For the text-containing cell, return its midpoint in [x, y] coordinate format. 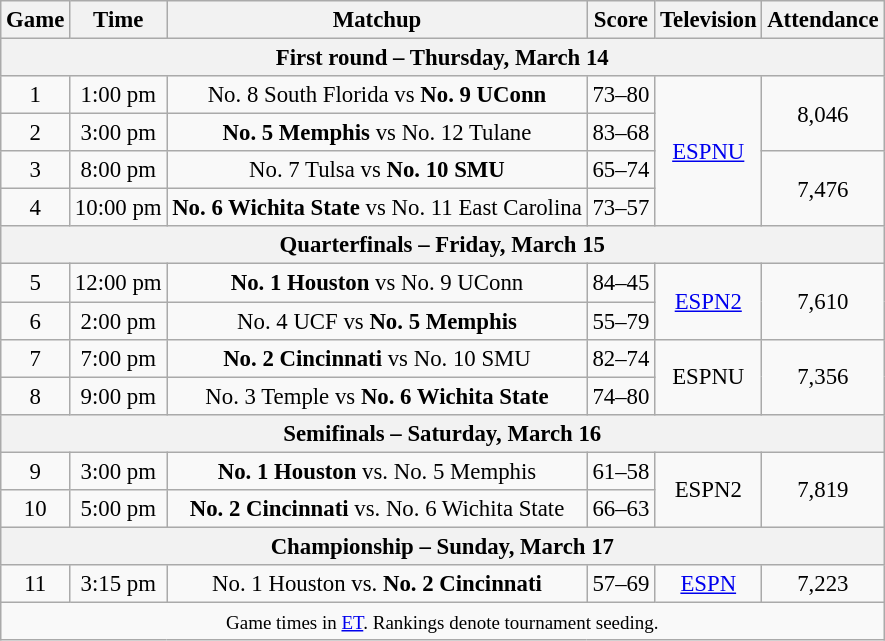
6 [36, 321]
74–80 [621, 396]
12:00 pm [118, 283]
Television [708, 20]
7,476 [823, 188]
82–74 [621, 358]
3 [36, 170]
Quarterfinals – Friday, March 15 [442, 245]
8,046 [823, 114]
ESPN [708, 584]
7:00 pm [118, 358]
7 [36, 358]
10:00 pm [118, 208]
10 [36, 509]
No. 1 Houston vs. No. 2 Cincinnati [377, 584]
Score [621, 20]
66–63 [621, 509]
Time [118, 20]
5 [36, 283]
Attendance [823, 20]
9:00 pm [118, 396]
3:15 pm [118, 584]
No. 2 Cincinnati vs No. 10 SMU [377, 358]
7,610 [823, 302]
No. 1 Houston vs. No. 5 Memphis [377, 471]
No. 8 South Florida vs No. 9 UConn [377, 95]
8 [36, 396]
First round – Thursday, March 14 [442, 58]
No. 1 Houston vs No. 9 UConn [377, 283]
Game [36, 20]
83–68 [621, 133]
1 [36, 95]
7,356 [823, 376]
11 [36, 584]
5:00 pm [118, 509]
7,819 [823, 490]
55–79 [621, 321]
84–45 [621, 283]
No. 7 Tulsa vs No. 10 SMU [377, 170]
7,223 [823, 584]
73–57 [621, 208]
65–74 [621, 170]
No. 6 Wichita State vs No. 11 East Carolina [377, 208]
2:00 pm [118, 321]
61–58 [621, 471]
Game times in ET. Rankings denote tournament seeding. [442, 621]
No. 2 Cincinnati vs. No. 6 Wichita State [377, 509]
73–80 [621, 95]
4 [36, 208]
No. 4 UCF vs No. 5 Memphis [377, 321]
9 [36, 471]
Semifinals – Saturday, March 16 [442, 433]
Championship – Sunday, March 17 [442, 546]
Matchup [377, 20]
8:00 pm [118, 170]
57–69 [621, 584]
2 [36, 133]
No. 3 Temple vs No. 6 Wichita State [377, 396]
No. 5 Memphis vs No. 12 Tulane [377, 133]
1:00 pm [118, 95]
